Pinpoint the cell where the given text exists, returning its [X, Y] midpoint coordinate. 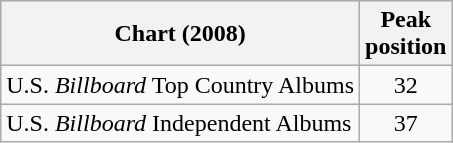
32 [406, 85]
37 [406, 123]
Peakposition [406, 34]
U.S. Billboard Independent Albums [180, 123]
U.S. Billboard Top Country Albums [180, 85]
Chart (2008) [180, 34]
